Search for the cell housing the specified text and yield its (X, Y) center coordinate. 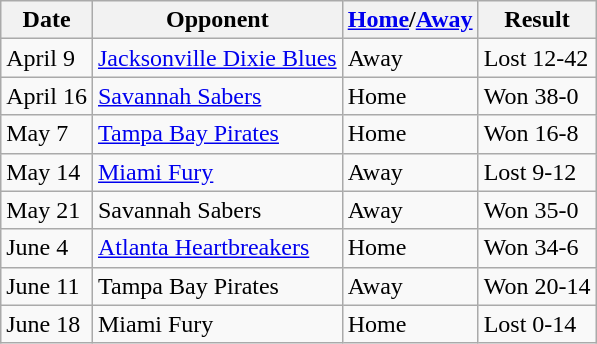
Atlanta Heartbreakers (217, 248)
Result (537, 20)
Won 34-6 (537, 248)
Home/Away (410, 20)
June 4 (47, 248)
April 9 (47, 58)
Won 35-0 (537, 210)
Won 38-0 (537, 96)
April 16 (47, 96)
Lost 0-14 (537, 324)
Opponent (217, 20)
May 21 (47, 210)
May 14 (47, 172)
Won 16-8 (537, 134)
June 11 (47, 286)
Lost 12-42 (537, 58)
Date (47, 20)
Jacksonville Dixie Blues (217, 58)
June 18 (47, 324)
May 7 (47, 134)
Lost 9-12 (537, 172)
Won 20-14 (537, 286)
